Return the [x, y] coordinate for the center point of the cell that contains the specified text.  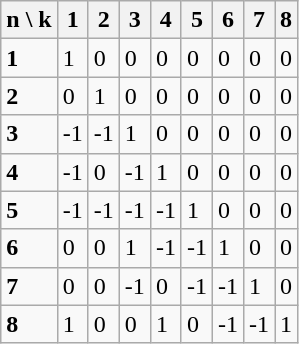
n \ k [29, 20]
